Find where the given text appears and provide that cell's center as (X, Y) coordinate. 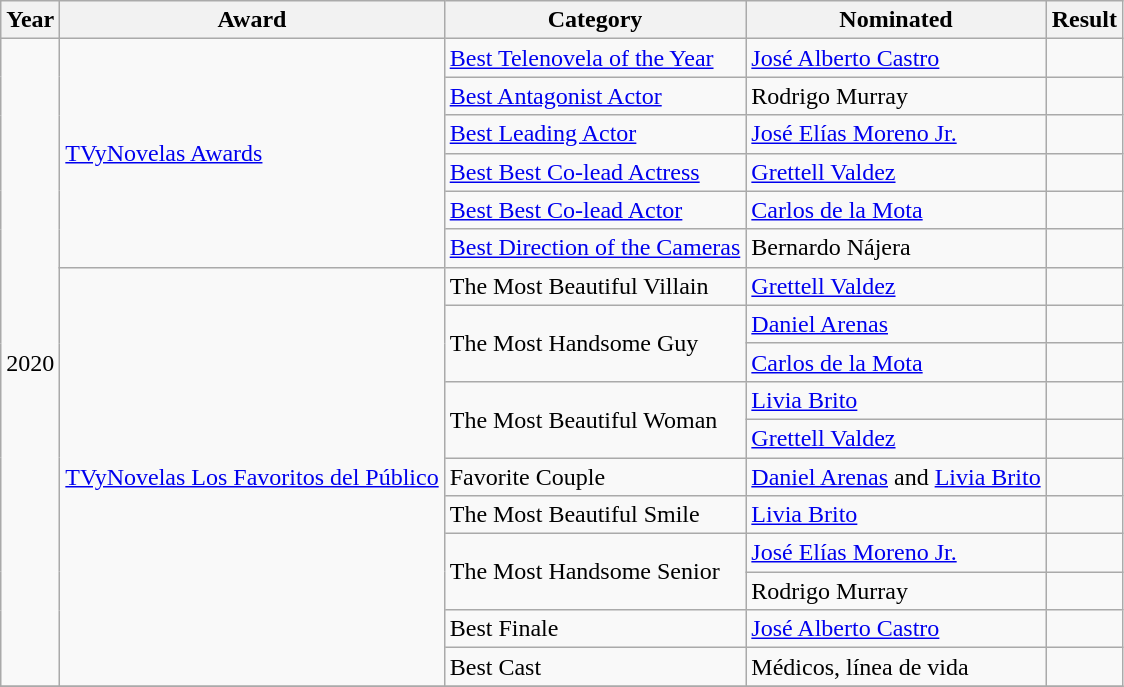
The Most Beautiful Smile (595, 515)
The Most Handsome Senior (595, 572)
Category (595, 20)
Best Direction of the Cameras (595, 248)
Bernardo Nájera (896, 248)
Daniel Arenas and Livia Brito (896, 477)
Nominated (896, 20)
Best Leading Actor (595, 134)
The Most Beautiful Woman (595, 419)
Best Telenovela of the Year (595, 58)
TVyNovelas Los Favoritos del Público (252, 476)
Best Finale (595, 629)
Best Cast (595, 667)
Best Best Co-lead Actor (595, 210)
Year (30, 20)
2020 (30, 362)
The Most Beautiful Villain (595, 286)
Médicos, línea de vida (896, 667)
The Most Handsome Guy (595, 343)
Best Best Co-lead Actress (595, 172)
Result (1084, 20)
Best Antagonist Actor (595, 96)
Daniel Arenas (896, 324)
Award (252, 20)
Favorite Couple (595, 477)
TVyNovelas Awards (252, 153)
